Locate the cell with the specified text and output its (X, Y) center coordinate. 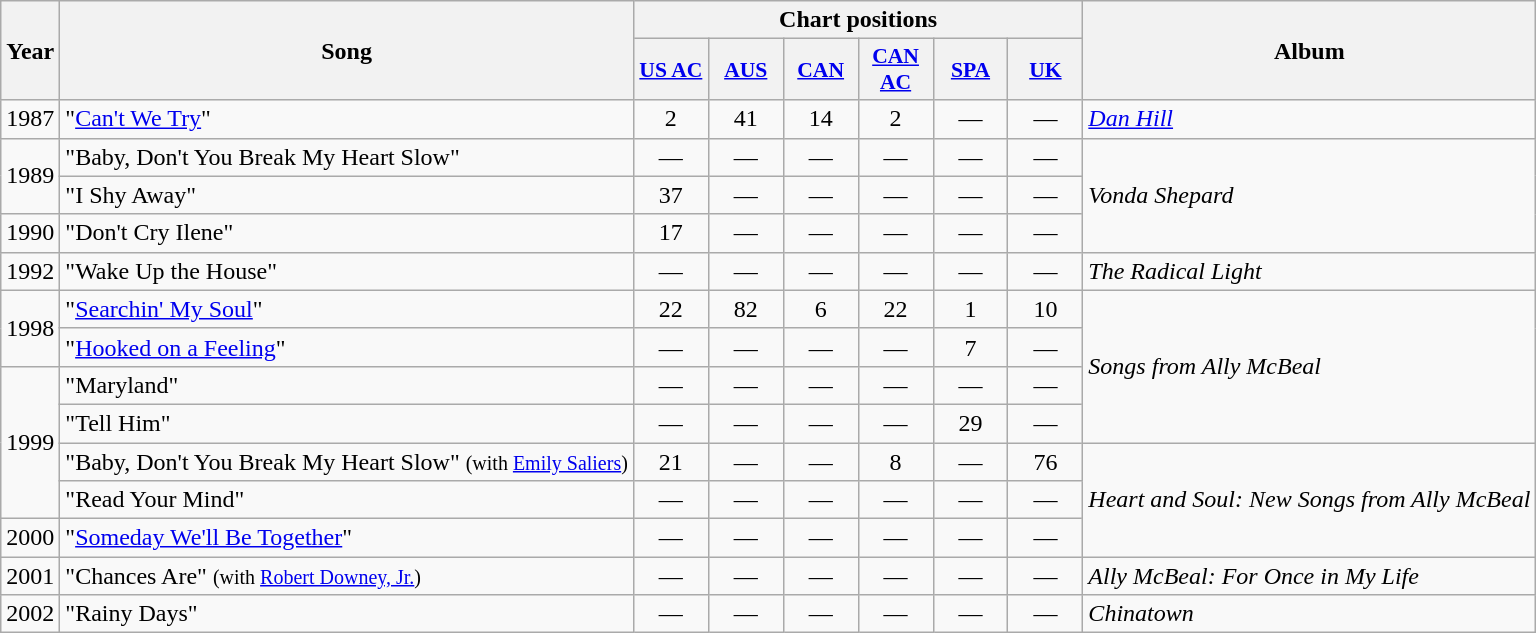
"Searchin' My Soul" (347, 309)
1 (970, 309)
Heart and Soul: New Songs from Ally McBeal (1310, 499)
2001 (30, 576)
"Can't We Try" (347, 119)
"Don't Cry Ilene" (347, 233)
14 (820, 119)
Chart positions (858, 20)
82 (746, 309)
Song (347, 50)
1999 (30, 442)
6 (820, 309)
2000 (30, 538)
1998 (30, 328)
2002 (30, 614)
CAN AC (896, 70)
29 (970, 423)
"Baby, Don't You Break My Heart Slow" (with Emily Saliers) (347, 461)
Dan Hill (1310, 119)
1990 (30, 233)
Year (30, 50)
"Maryland" (347, 385)
"Hooked on a Feeling" (347, 347)
10 (1046, 309)
US AC (670, 70)
"Tell Him" (347, 423)
SPA (970, 70)
The Radical Light (1310, 271)
"Rainy Days" (347, 614)
1992 (30, 271)
AUS (746, 70)
UK (1046, 70)
Songs from Ally McBeal (1310, 366)
76 (1046, 461)
8 (896, 461)
"Read Your Mind" (347, 500)
21 (670, 461)
"I Shy Away" (347, 195)
Chinatown (1310, 614)
"Baby, Don't You Break My Heart Slow" (347, 157)
Vonda Shepard (1310, 195)
7 (970, 347)
1989 (30, 176)
37 (670, 195)
Album (1310, 50)
"Someday We'll Be Together" (347, 538)
Ally McBeal: For Once in My Life (1310, 576)
CAN (820, 70)
1987 (30, 119)
17 (670, 233)
"Chances Are" (with Robert Downey, Jr.) (347, 576)
"Wake Up the House" (347, 271)
41 (746, 119)
